Identify which cell holds the provided text, then report its (X, Y) central coordinate. 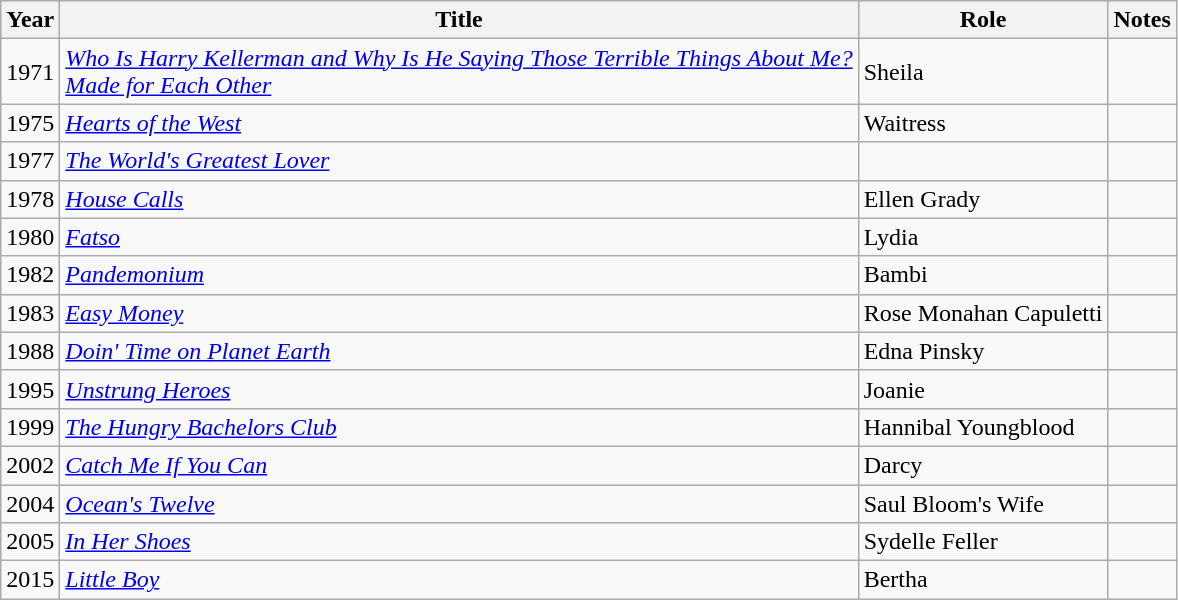
2005 (30, 542)
2004 (30, 503)
Bertha (983, 580)
Title (459, 20)
Unstrung Heroes (459, 389)
Darcy (983, 465)
Bambi (983, 275)
Little Boy (459, 580)
In Her Shoes (459, 542)
Saul Bloom's Wife (983, 503)
Notes (1142, 20)
1980 (30, 237)
House Calls (459, 199)
1988 (30, 351)
Sheila (983, 72)
Lydia (983, 237)
Ellen Grady (983, 199)
2002 (30, 465)
Waitress (983, 123)
Who Is Harry Kellerman and Why Is He Saying Those Terrible Things About Me?Made for Each Other (459, 72)
Hearts of the West (459, 123)
Sydelle Feller (983, 542)
Role (983, 20)
1971 (30, 72)
Pandemonium (459, 275)
Hannibal Youngblood (983, 427)
The Hungry Bachelors Club (459, 427)
1977 (30, 161)
Joanie (983, 389)
1982 (30, 275)
Easy Money (459, 313)
1978 (30, 199)
1975 (30, 123)
Fatso (459, 237)
2015 (30, 580)
1983 (30, 313)
The World's Greatest Lover (459, 161)
Edna Pinsky (983, 351)
Catch Me If You Can (459, 465)
1995 (30, 389)
Doin' Time on Planet Earth (459, 351)
1999 (30, 427)
Ocean's Twelve (459, 503)
Year (30, 20)
Rose Monahan Capuletti (983, 313)
